Return (X, Y) of the center of cell containing provided text 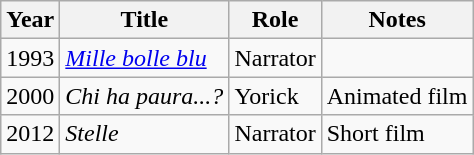
Role (275, 20)
Animated film (397, 96)
1993 (30, 58)
Yorick (275, 96)
2012 (30, 134)
2000 (30, 96)
Title (144, 20)
Short film (397, 134)
Mille bolle blu (144, 58)
Year (30, 20)
Notes (397, 20)
Stelle (144, 134)
Chi ha paura...? (144, 96)
